Scan for the cell matching the given text and deliver its (X, Y) coordinate at center. 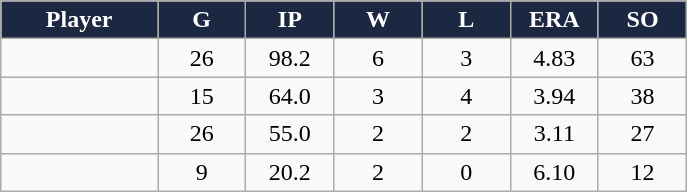
9 (202, 172)
98.2 (290, 58)
3.11 (554, 134)
63 (642, 58)
6 (378, 58)
SO (642, 20)
3.94 (554, 96)
20.2 (290, 172)
6.10 (554, 172)
15 (202, 96)
L (466, 20)
IP (290, 20)
4 (466, 96)
38 (642, 96)
64.0 (290, 96)
0 (466, 172)
27 (642, 134)
12 (642, 172)
W (378, 20)
G (202, 20)
ERA (554, 20)
55.0 (290, 134)
Player (80, 20)
4.83 (554, 58)
